Return (x, y) of the center of cell containing provided text 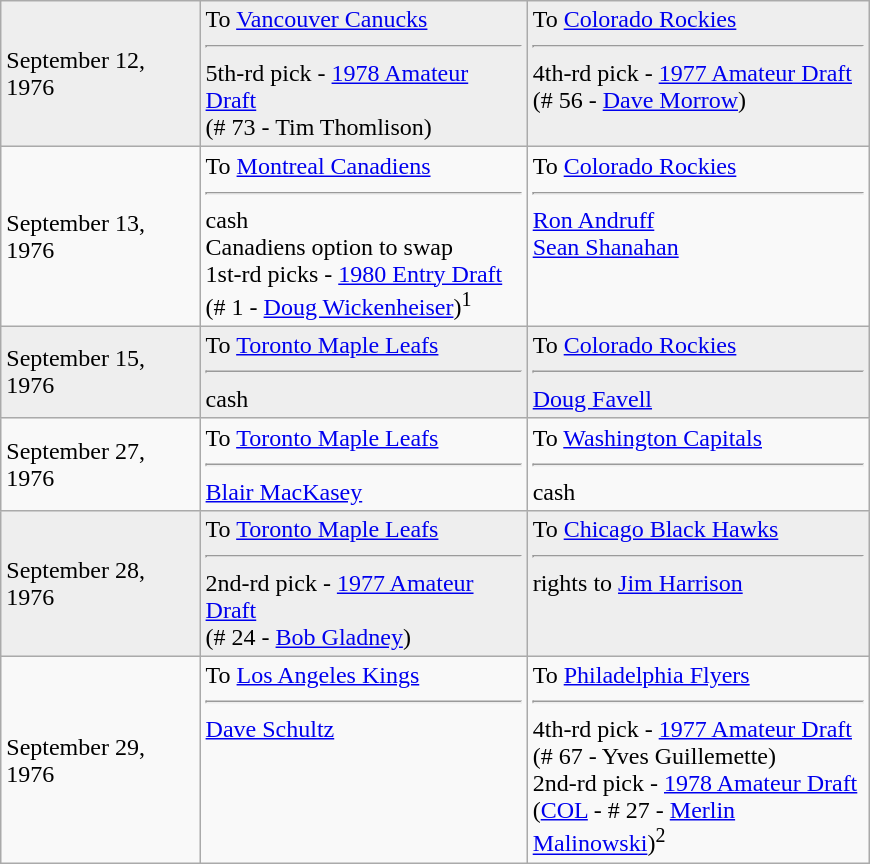
To Colorado Rockies4th-rd pick - 1977 Amateur Draft(# 56 - Dave Morrow) (698, 74)
September 13, 1976 (100, 237)
September 27, 1976 (100, 464)
To Montreal CanadienscashCanadiens option to swap1st-rd picks - 1980 Entry Draft(# 1 - Doug Wickenheiser)1 (364, 237)
To Chicago Black Hawksrights to Jim Harrison (698, 583)
To Colorado RockiesRon AndruffSean Shanahan (698, 237)
September 29, 1976 (100, 760)
To Philadelphia Flyers4th-rd pick - 1977 Amateur Draft(# 67 - Yves Guillemette)2nd-rd pick - 1978 Amateur Draft(COL - # 27 - Merlin Malinowski)2 (698, 760)
To Colorado RockiesDoug Favell (698, 372)
To Washington Capitalscash (698, 464)
To Los Angeles KingsDave Schultz (364, 760)
To Vancouver Canucks5th-rd pick - 1978 Amateur Draft(# 73 - Tim Thomlison) (364, 74)
To Toronto Maple Leafscash (364, 372)
To Toronto Maple Leafs2nd-rd pick - 1977 Amateur Draft(# 24 - Bob Gladney) (364, 583)
To Toronto Maple LeafsBlair MacKasey (364, 464)
September 15, 1976 (100, 372)
September 28, 1976 (100, 583)
September 12, 1976 (100, 74)
